Determine the [x, y] coordinate at the center of the cell enclosing the given text.  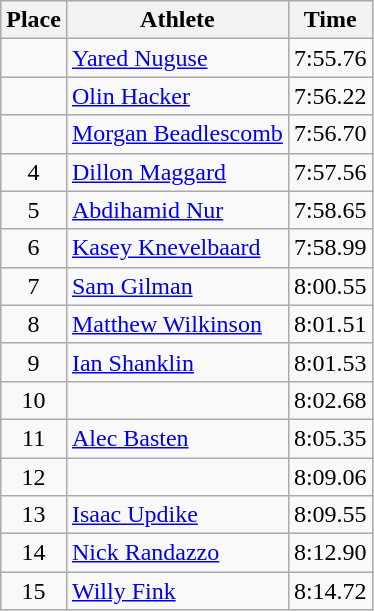
Willy Fink [177, 591]
Nick Randazzo [177, 553]
8:01.53 [330, 362]
8:01.51 [330, 324]
Yared Nuguse [177, 58]
11 [34, 438]
Alec Basten [177, 438]
5 [34, 210]
7:58.65 [330, 210]
Place [34, 20]
Kasey Knevelbaard [177, 248]
7:58.99 [330, 248]
Isaac Updike [177, 515]
8:12.90 [330, 553]
7 [34, 286]
12 [34, 477]
13 [34, 515]
Athlete [177, 20]
7:56.70 [330, 134]
Dillon Maggard [177, 172]
Olin Hacker [177, 96]
14 [34, 553]
8:02.68 [330, 400]
15 [34, 591]
Matthew Wilkinson [177, 324]
Time [330, 20]
7:56.22 [330, 96]
6 [34, 248]
8:00.55 [330, 286]
8:05.35 [330, 438]
8:09.55 [330, 515]
Abdihamid Nur [177, 210]
8:14.72 [330, 591]
7:55.76 [330, 58]
9 [34, 362]
Morgan Beadlescomb [177, 134]
8 [34, 324]
10 [34, 400]
8:09.06 [330, 477]
7:57.56 [330, 172]
4 [34, 172]
Sam Gilman [177, 286]
Ian Shanklin [177, 362]
